Provide the [x, y] coordinate of the cell's center where the given text is located.  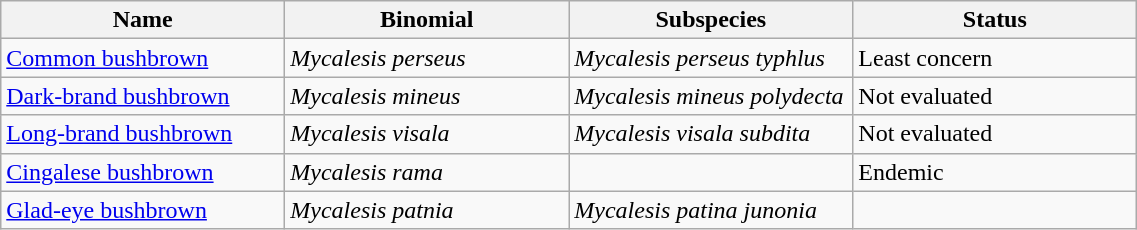
Mycalesis perseus [427, 58]
Long-brand bushbrown [143, 134]
Subspecies [711, 20]
Mycalesis visala subdita [711, 134]
Endemic [995, 172]
Mycalesis patina junonia [711, 210]
Mycalesis mineus [427, 96]
Dark-brand bushbrown [143, 96]
Least concern [995, 58]
Mycalesis rama [427, 172]
Glad-eye bushbrown [143, 210]
Binomial [427, 20]
Mycalesis visala [427, 134]
Status [995, 20]
Name [143, 20]
Mycalesis mineus polydecta [711, 96]
Mycalesis patnia [427, 210]
Cingalese bushbrown [143, 172]
Common bushbrown [143, 58]
Mycalesis perseus typhlus [711, 58]
